Provide the (X, Y) coordinate of the cell's center where the given text is located.  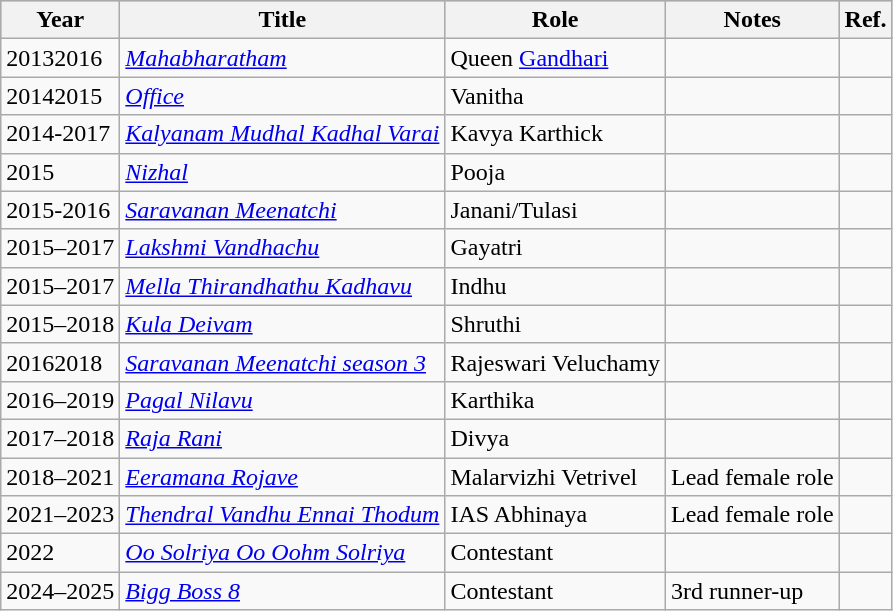
Ref. (866, 20)
Office (282, 96)
Kavya Karthick (556, 134)
Kula Deivam (282, 324)
2015–2018 (60, 324)
2022 (60, 553)
Role (556, 20)
Mella Thirandhathu Kadhavu (282, 286)
2016–2019 (60, 400)
3rd runner-up (752, 591)
20162018 (60, 362)
Raja Rani (282, 438)
Oo Solriya Oo Oohm Solriya (282, 553)
Divya (556, 438)
Bigg Boss 8 (282, 591)
2015 (60, 172)
Janani/Tulasi (556, 210)
Mahabharatham (282, 58)
IAS Abhinaya (556, 515)
Title (282, 20)
2024–2025 (60, 591)
Nizhal (282, 172)
Pooja (556, 172)
Pagal Nilavu (282, 400)
2014-2017 (60, 134)
Queen Gandhari (556, 58)
Eeramana Rojave (282, 477)
20142015 (60, 96)
Year (60, 20)
Shruthi (556, 324)
2017–2018 (60, 438)
Karthika (556, 400)
Gayatri (556, 248)
Malarvizhi Vetrivel (556, 477)
Indhu (556, 286)
Saravanan Meenatchi season 3 (282, 362)
Lakshmi Vandhachu (282, 248)
20132016 (60, 58)
Saravanan Meenatchi (282, 210)
Notes (752, 20)
2015-2016 (60, 210)
Vanitha (556, 96)
Kalyanam Mudhal Kadhal Varai (282, 134)
Rajeswari Veluchamy (556, 362)
2021–2023 (60, 515)
2018–2021 (60, 477)
Thendral Vandhu Ennai Thodum (282, 515)
